Output the [x, y] coordinate of the center of the cell containing the given text.  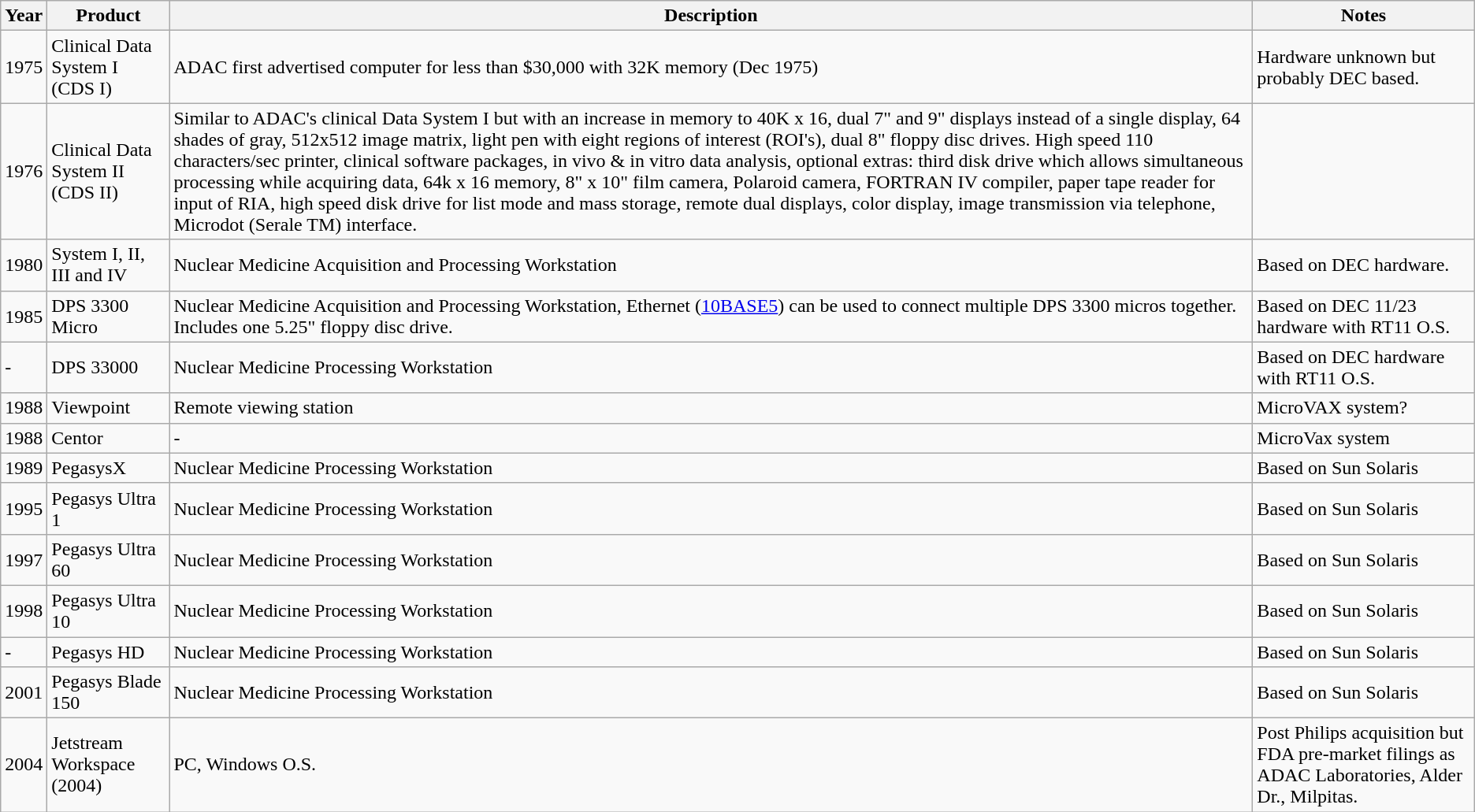
MicroVAX system? [1363, 408]
PC, Windows O.S. [711, 766]
PegasysX [109, 468]
2004 [24, 766]
1980 [24, 265]
1998 [24, 611]
Hardware unknown but probably DEC based. [1363, 67]
MicroVax system [1363, 438]
Based on DEC hardware. [1363, 265]
Pegasys Ultra 60 [109, 559]
Clinical Data System I (CDS I) [109, 67]
Viewpoint [109, 408]
ADAC first advertised computer for less than $30,000 with 32K memory (Dec 1975) [711, 67]
Based on DEC hardware with RT11 O.S. [1363, 367]
Product [109, 16]
1989 [24, 468]
Based on DEC 11/23 hardware with RT11 O.S. [1363, 317]
Jetstream Workspace (2004) [109, 766]
1976 [24, 172]
1995 [24, 509]
Description [711, 16]
Year [24, 16]
Remote viewing station [711, 408]
2001 [24, 693]
Pegasys Blade 150 [109, 693]
Notes [1363, 16]
Pegasys HD [109, 651]
Centor [109, 438]
1975 [24, 67]
DPS 33000 [109, 367]
Post Philips acquisition but FDA pre-market filings as ADAC Laboratories, Alder Dr., Milpitas. [1363, 766]
1985 [24, 317]
Clinical Data System II (CDS II) [109, 172]
Pegasys Ultra 1 [109, 509]
Nuclear Medicine Acquisition and Processing Workstation [711, 265]
Pegasys Ultra 10 [109, 611]
1997 [24, 559]
DPS 3300 Micro [109, 317]
System I, II, III and IV [109, 265]
